Provide the [x, y] coordinate of the cell's center where the given text is located.  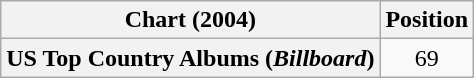
Chart (2004) [190, 20]
69 [427, 58]
US Top Country Albums (Billboard) [190, 58]
Position [427, 20]
